Capture the cell that displays the provided text and extract its [x, y] central coordinate. 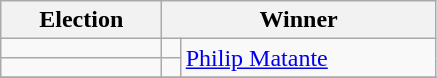
Winner [299, 20]
Philip Matante [308, 58]
Election [82, 20]
